Detect which cell encompasses the target text, then output its [X, Y] center coordinate. 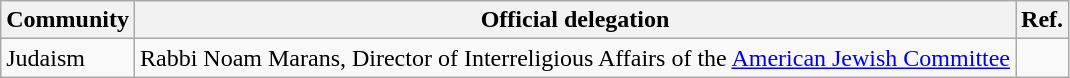
Rabbi Noam Marans, Director of Interreligious Affairs of the American Jewish Committee [574, 58]
Community [68, 20]
Ref. [1042, 20]
Official delegation [574, 20]
Judaism [68, 58]
